Return the (x, y) coordinate for the center point of the cell that contains the specified text.  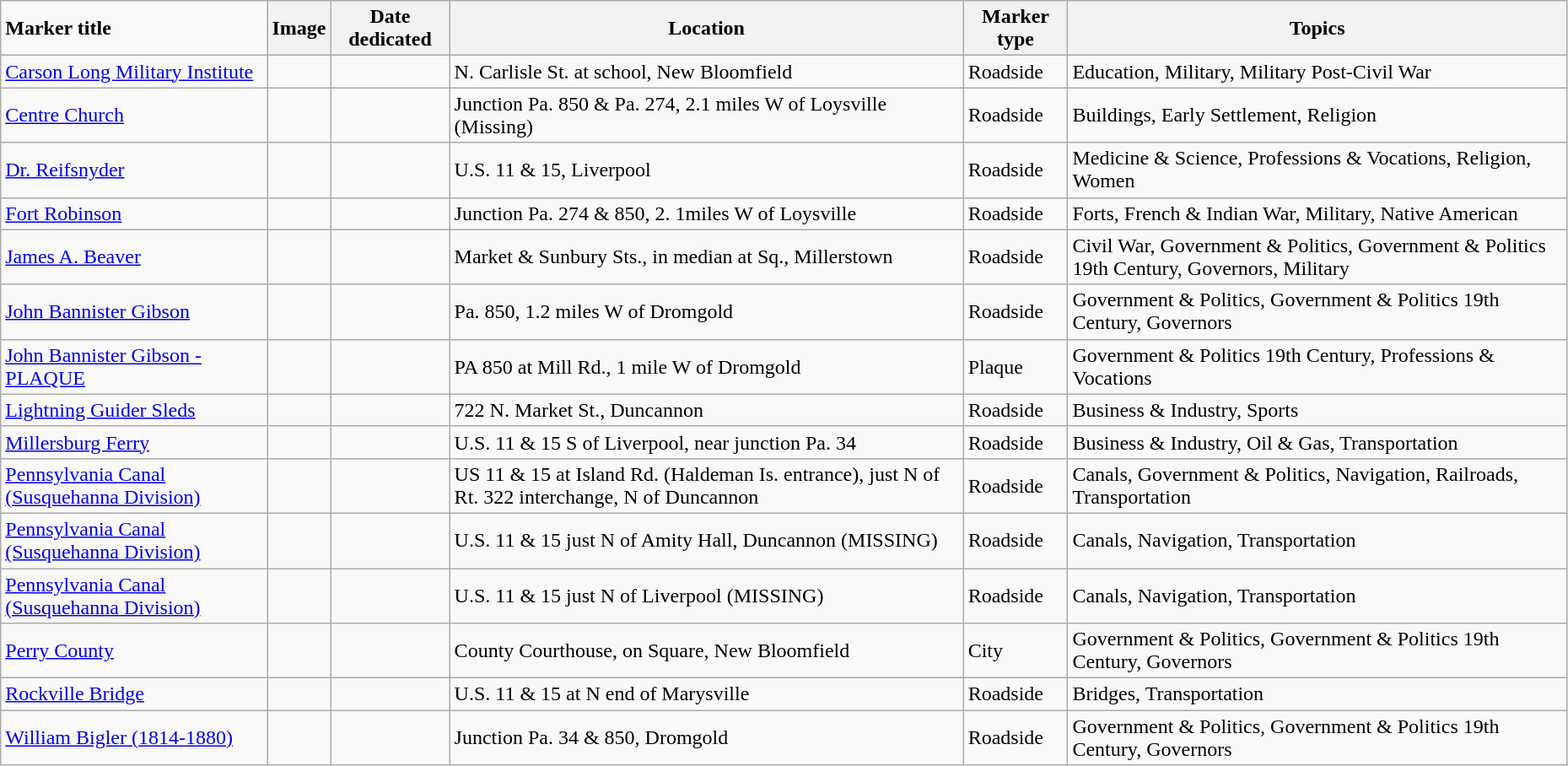
Junction Pa. 274 & 850, 2. 1miles W of Loysville (707, 213)
Dr. Reifsnyder (134, 170)
Forts, French & Indian War, Military, Native American (1317, 213)
Rockville Bridge (134, 694)
Plaque (1016, 366)
Junction Pa. 850 & Pa. 274, 2.1 miles W of Loysville (Missing) (707, 115)
Education, Military, Military Post-Civil War (1317, 72)
Junction Pa. 34 & 850, Dromgold (707, 737)
Business & Industry, Sports (1317, 410)
Lightning Guider Sleds (134, 410)
N. Carlisle St. at school, New Bloomfield (707, 72)
Civil War, Government & Politics, Government & Politics 19th Century, Governors, Military (1317, 256)
US 11 & 15 at Island Rd. (Haldeman Is. entrance), just N of Rt. 322 interchange, N of Duncannon (707, 486)
Topics (1317, 29)
Canals, Government & Politics, Navigation, Railroads, Transportation (1317, 486)
U.S. 11 & 15 just N of Liverpool (MISSING) (707, 596)
Fort Robinson (134, 213)
County Courthouse, on Square, New Bloomfield (707, 651)
Perry County (134, 651)
U.S. 11 & 15 S of Liverpool, near junction Pa. 34 (707, 442)
Market & Sunbury Sts., in median at Sq., Millerstown (707, 256)
William Bigler (1814-1880) (134, 737)
Image (299, 29)
Date dedicated (390, 29)
Carson Long Military Institute (134, 72)
Location (707, 29)
Medicine & Science, Professions & Vocations, Religion, Women (1317, 170)
Centre Church (134, 115)
Government & Politics 19th Century, Professions & Vocations (1317, 366)
U.S. 11 & 15 just N of Amity Hall, Duncannon (MISSING) (707, 540)
James A. Beaver (134, 256)
John Bannister Gibson - PLAQUE (134, 366)
Marker type (1016, 29)
722 N. Market St., Duncannon (707, 410)
John Bannister Gibson (134, 312)
U.S. 11 & 15, Liverpool (707, 170)
Pa. 850, 1.2 miles W of Dromgold (707, 312)
Business & Industry, Oil & Gas, Transportation (1317, 442)
Buildings, Early Settlement, Religion (1317, 115)
Bridges, Transportation (1317, 694)
U.S. 11 & 15 at N end of Marysville (707, 694)
City (1016, 651)
Marker title (134, 29)
PA 850 at Mill Rd., 1 mile W of Dromgold (707, 366)
Millersburg Ferry (134, 442)
